Detect which cell encompasses the target text, then output its (X, Y) center coordinate. 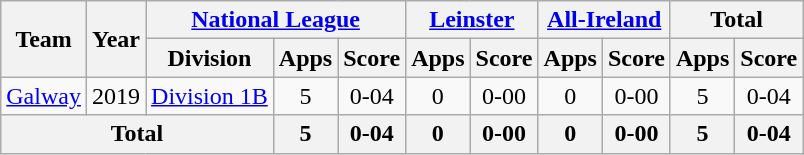
Leinster (472, 20)
Division (210, 58)
Year (116, 39)
National League (276, 20)
Galway (44, 96)
Team (44, 39)
2019 (116, 96)
All-Ireland (604, 20)
Division 1B (210, 96)
